From the cell containing the given text, extract its center point as (x, y) coordinate. 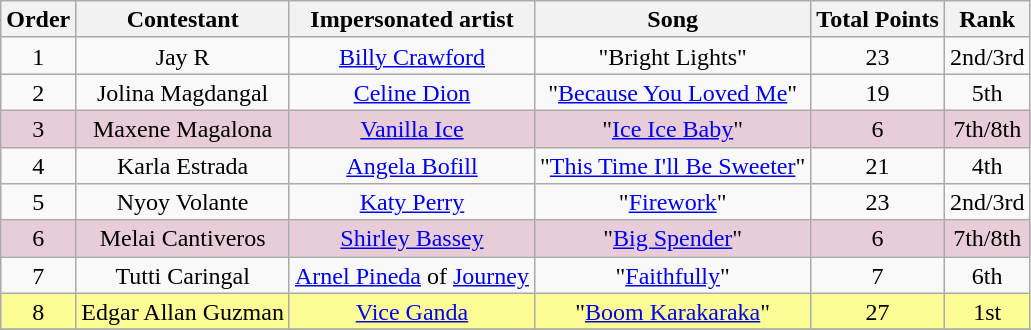
Arnel Pineda of Journey (412, 276)
Melai Cantiveros (183, 238)
5th (987, 92)
1 (38, 56)
"Because You Loved Me" (672, 92)
1st (987, 312)
Total Points (878, 20)
4 (38, 166)
Shirley Bassey (412, 238)
Rank (987, 20)
Contestant (183, 20)
"Ice Ice Baby" (672, 128)
"Faithfully" (672, 276)
6th (987, 276)
Katy Perry (412, 202)
"Big Spender" (672, 238)
27 (878, 312)
"Firework" (672, 202)
"Bright Lights" (672, 56)
Jay R (183, 56)
Vanilla Ice (412, 128)
Angela Bofill (412, 166)
Order (38, 20)
Celine Dion (412, 92)
Edgar Allan Guzman (183, 312)
"This Time I'll Be Sweeter" (672, 166)
Maxene Magalona (183, 128)
Jolina Magdangal (183, 92)
21 (878, 166)
19 (878, 92)
Nyoy Volante (183, 202)
Song (672, 20)
Tutti Caringal (183, 276)
5 (38, 202)
"Boom Karakaraka" (672, 312)
Billy Crawford (412, 56)
Vice Ganda (412, 312)
Karla Estrada (183, 166)
Impersonated artist (412, 20)
3 (38, 128)
8 (38, 312)
2 (38, 92)
4th (987, 166)
